Identify which cell holds the provided text, then report its (x, y) central coordinate. 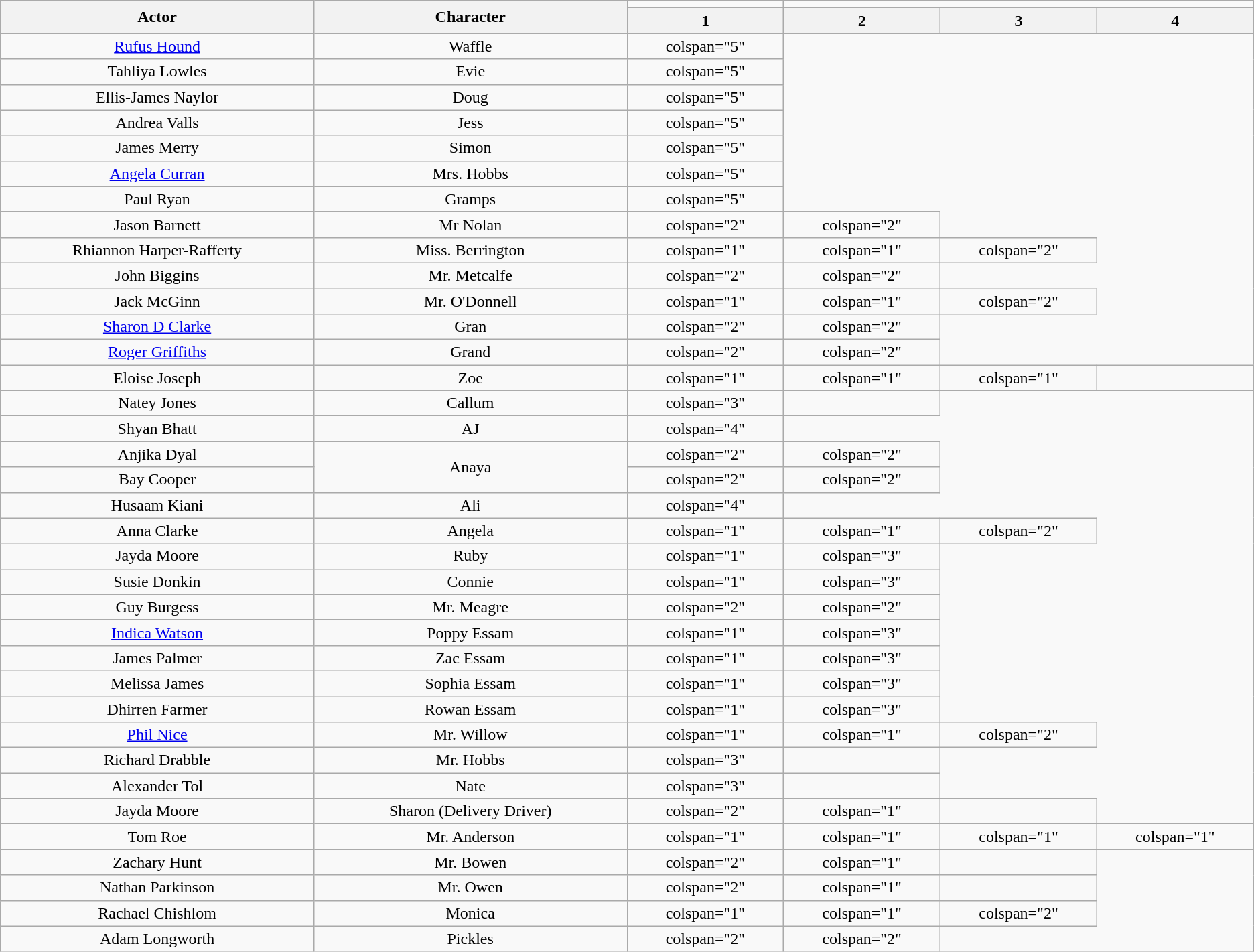
Roger Griffiths (157, 352)
Melissa James (157, 683)
Sharon D Clarke (157, 327)
Nathan Parkinson (157, 888)
Gran (470, 327)
Poppy Essam (470, 632)
Sharon (Delivery Driver) (470, 811)
Husaam Kiani (157, 505)
Mr. Willow (470, 735)
3 (1019, 21)
Doug (470, 97)
Adam Longworth (157, 939)
Jason Barnett (157, 224)
Mr. Meagre (470, 607)
Richard Drabble (157, 760)
Ali (470, 505)
Mr. Bowen (470, 862)
Guy Burgess (157, 607)
Mrs. Hobbs (470, 174)
Rhiannon Harper-Rafferty (157, 250)
Callum (470, 403)
Pickles (470, 939)
Angela (470, 531)
Jack McGinn (157, 301)
Gramps (470, 199)
John Biggins (157, 275)
AJ (470, 429)
Dhirren Farmer (157, 709)
Character (470, 17)
Shyan Bhatt (157, 429)
2 (862, 21)
Anna Clarke (157, 531)
Evie (470, 72)
Ruby (470, 556)
Mr. Anderson (470, 837)
James Merry (157, 148)
Anaya (470, 467)
Waffle (470, 46)
Simon (470, 148)
Rowan Essam (470, 709)
Tahliya Lowles (157, 72)
Jess (470, 123)
Grand (470, 352)
Zachary Hunt (157, 862)
Eloise Joseph (157, 378)
Mr. Metcalfe (470, 275)
Mr. Owen (470, 888)
Susie Donkin (157, 582)
Phil Nice (157, 735)
Monica (470, 913)
4 (1175, 21)
James Palmer (157, 658)
Zac Essam (470, 658)
Nate (470, 786)
Bay Cooper (157, 480)
Natey Jones (157, 403)
Alexander Tol (157, 786)
Connie (470, 582)
Mr. Hobbs (470, 760)
Angela Curran (157, 174)
Paul Ryan (157, 199)
Mr Nolan (470, 224)
Indica Watson (157, 632)
Rachael Chishlom (157, 913)
Tom Roe (157, 837)
Sophia Essam (470, 683)
1 (705, 21)
Andrea Valls (157, 123)
Zoe (470, 378)
Miss. Berrington (470, 250)
Actor (157, 17)
Rufus Hound (157, 46)
Mr. O'Donnell (470, 301)
Ellis-James Naylor (157, 97)
Anjika Dyal (157, 454)
